Identify which cell holds the provided text, then report its [X, Y] central coordinate. 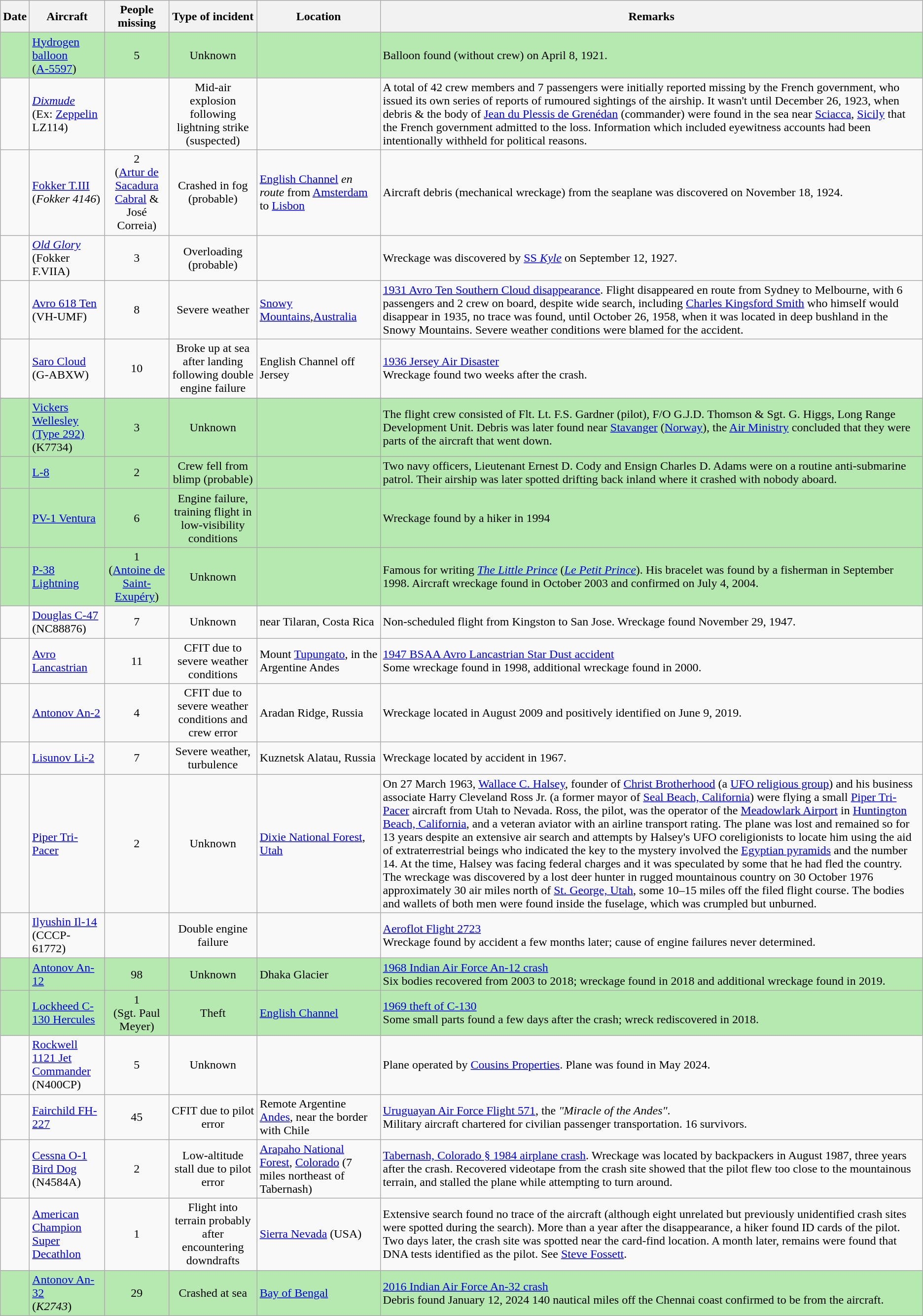
Dixie National Forest, Utah [319, 844]
Avro 618 Ten (VH-UMF) [67, 310]
Broke up at sea after landing following double engine failure [213, 369]
Bay of Bengal [319, 1293]
Aircraft debris (mechanical wreckage) from the seaplane was discovered on November 18, 1924. [651, 192]
Piper Tri-Pacer [67, 844]
Wreckage found by a hiker in 1994 [651, 518]
English Channel [319, 1013]
Avro Lancastrian [67, 660]
Double engine failure [213, 935]
Wreckage was discovered by SS Kyle on September 12, 1927. [651, 258]
Sierra Nevada (USA) [319, 1234]
Aeroflot Flight 2723Wreckage found by accident a few months later; cause of engine failures never determined. [651, 935]
11 [137, 660]
Low-altitude stall due to pilot error [213, 1169]
Severe weather [213, 310]
45 [137, 1117]
P-38 Lightning [67, 577]
Lisunov Li-2 [67, 758]
1 [137, 1234]
Kuznetsk Alatau, Russia [319, 758]
Plane operated by Cousins Properties. Plane was found in May 2024. [651, 1065]
Non-scheduled flight from Kingston to San Jose. Wreckage found November 29, 1947. [651, 622]
6 [137, 518]
Aircraft [67, 17]
Cessna O-1 Bird Dog(N4584A) [67, 1169]
Antonov An-2 [67, 713]
Location [319, 17]
Uruguayan Air Force Flight 571, the "Miracle of the Andes".Military aircraft chartered for civilian passenger transportation. 16 survivors. [651, 1117]
Wreckage located in August 2009 and positively identified on June 9, 2019. [651, 713]
Arapaho National Forest, Colorado (7 miles northeast of Tabernash) [319, 1169]
Antonov An-32(K2743) [67, 1293]
English Channel off Jersey [319, 369]
Theft [213, 1013]
near Tilaran, Costa Rica [319, 622]
29 [137, 1293]
2016 Indian Air Force An-32 crashDebris found January 12, 2024 140 nautical miles off the Chennai coast confirmed to be from the aircraft. [651, 1293]
1968 Indian Air Force An-12 crashSix bodies recovered from 2003 to 2018; wreckage found in 2018 and additional wreckage found in 2019. [651, 974]
1(Sgt. Paul Meyer) [137, 1013]
Mid-air explosion following lightning strike (suspected) [213, 114]
Fokker T.III(Fokker 4146) [67, 192]
Dixmude(Ex: Zeppelin LZ114) [67, 114]
Overloading(probable) [213, 258]
People missing [137, 17]
8 [137, 310]
2(Artur de Sacadura Cabral & José Correia) [137, 192]
Rockwell 1121 Jet Commander(N400CP) [67, 1065]
Aradan Ridge, Russia [319, 713]
Severe weather, turbulence [213, 758]
1(Antoine de Saint-Exupéry) [137, 577]
Douglas C-47(NC88876) [67, 622]
Crew fell from blimp (probable) [213, 472]
Hydrogen balloon (A-5597) [67, 55]
PV-1 Ventura [67, 518]
CFIT due to pilot error [213, 1117]
1936 Jersey Air DisasterWreckage found two weeks after the crash. [651, 369]
10 [137, 369]
L-8 [67, 472]
Remarks [651, 17]
American Champion Super Decathlon [67, 1234]
Type of incident [213, 17]
Snowy Mountains,Australia [319, 310]
Mount Tupungato, in the Argentine Andes [319, 660]
4 [137, 713]
Saro Cloud (G-ABXW) [67, 369]
Date [15, 17]
Vickers Wellesley (Type 292)(K7734) [67, 427]
Dhaka Glacier [319, 974]
1947 BSAA Avro Lancastrian Star Dust accidentSome wreckage found in 1998, additional wreckage found in 2000. [651, 660]
CFIT due to severe weather conditions and crew error [213, 713]
Flight into terrain probably after encountering downdrafts [213, 1234]
Engine failure, training flight in low-visibility conditions [213, 518]
English Channel en route from Amsterdam to Lisbon [319, 192]
Crashed in fog(probable) [213, 192]
Old Glory (Fokker F.VIIA) [67, 258]
Balloon found (without crew) on April 8, 1921. [651, 55]
1969 theft of C-130Some small parts found a few days after the crash; wreck rediscovered in 2018. [651, 1013]
98 [137, 974]
Antonov An-12 [67, 974]
Remote Argentine Andes, near the border with Chile [319, 1117]
Crashed at sea [213, 1293]
Ilyushin Il-14(CCCP-61772) [67, 935]
Lockheed C-130 Hercules [67, 1013]
CFIT due to severe weather conditions [213, 660]
Wreckage located by accident in 1967. [651, 758]
Fairchild FH-227 [67, 1117]
